For the text-containing cell, return its midpoint in [x, y] coordinate format. 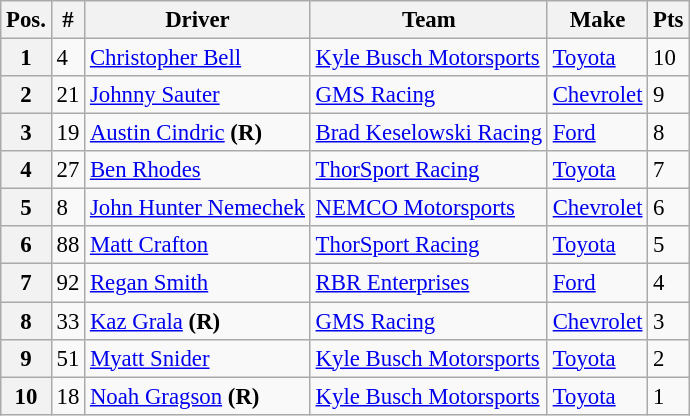
Noah Gragson (R) [198, 396]
John Hunter Nemechek [198, 208]
Pts [668, 20]
RBR Enterprises [428, 283]
Matt Crafton [198, 245]
Ben Rhodes [198, 170]
19 [68, 133]
18 [68, 396]
Driver [198, 20]
88 [68, 245]
Make [597, 20]
27 [68, 170]
92 [68, 283]
Regan Smith [198, 283]
Team [428, 20]
Christopher Bell [198, 58]
Austin Cindric (R) [198, 133]
Pos. [26, 20]
NEMCO Motorsports [428, 208]
21 [68, 95]
Kaz Grala (R) [198, 321]
Brad Keselowski Racing [428, 133]
Myatt Snider [198, 358]
51 [68, 358]
Johnny Sauter [198, 95]
# [68, 20]
33 [68, 321]
